Search for the cell housing the specified text and yield its (X, Y) center coordinate. 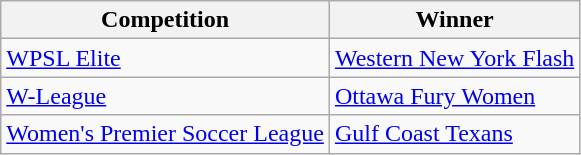
Competition (166, 20)
Ottawa Fury Women (454, 96)
Western New York Flash (454, 58)
Winner (454, 20)
W-League (166, 96)
Gulf Coast Texans (454, 134)
WPSL Elite (166, 58)
Women's Premier Soccer League (166, 134)
